For the text-containing cell, return its midpoint in (x, y) coordinate format. 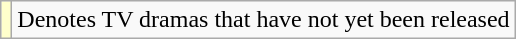
Denotes TV dramas that have not yet been released (264, 20)
